Determine the (x, y) coordinate at the center of the cell enclosing the given text.  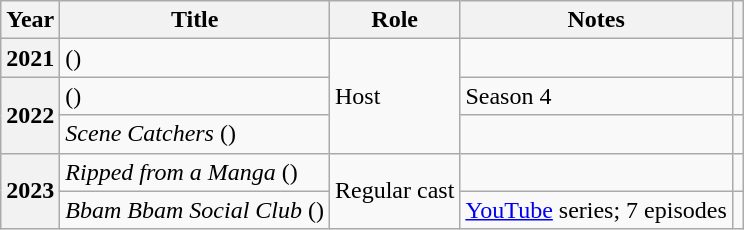
2022 (30, 115)
YouTube series; 7 episodes (596, 210)
Year (30, 20)
Title (195, 20)
Role (395, 20)
Season 4 (596, 96)
Scene Catchers () (195, 134)
Host (395, 96)
Bbam Bbam Social Club () (195, 210)
Regular cast (395, 191)
2021 (30, 58)
Notes (596, 20)
2023 (30, 191)
Ripped from a Manga () (195, 172)
